Search for the cell housing the specified text and yield its (x, y) center coordinate. 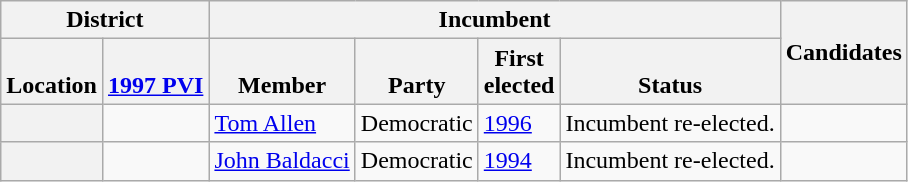
Tom Allen (282, 123)
Party (416, 72)
John Baldacci (282, 161)
Member (282, 72)
1997 PVI (155, 72)
1996 (519, 123)
Incumbent (494, 20)
Location (52, 72)
1994 (519, 161)
District (105, 20)
Candidates (844, 52)
Status (670, 72)
Firstelected (519, 72)
